Scan for the cell matching the given text and deliver its (x, y) coordinate at center. 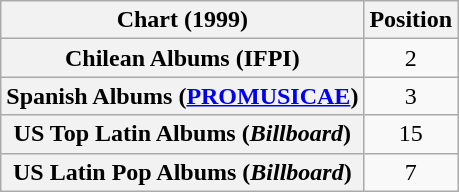
3 (411, 96)
US Latin Pop Albums (Billboard) (182, 172)
Chart (1999) (182, 20)
US Top Latin Albums (Billboard) (182, 134)
2 (411, 58)
Spanish Albums (PROMUSICAE) (182, 96)
7 (411, 172)
Chilean Albums (IFPI) (182, 58)
Position (411, 20)
15 (411, 134)
